Identify which cell holds the provided text, then report its [X, Y] central coordinate. 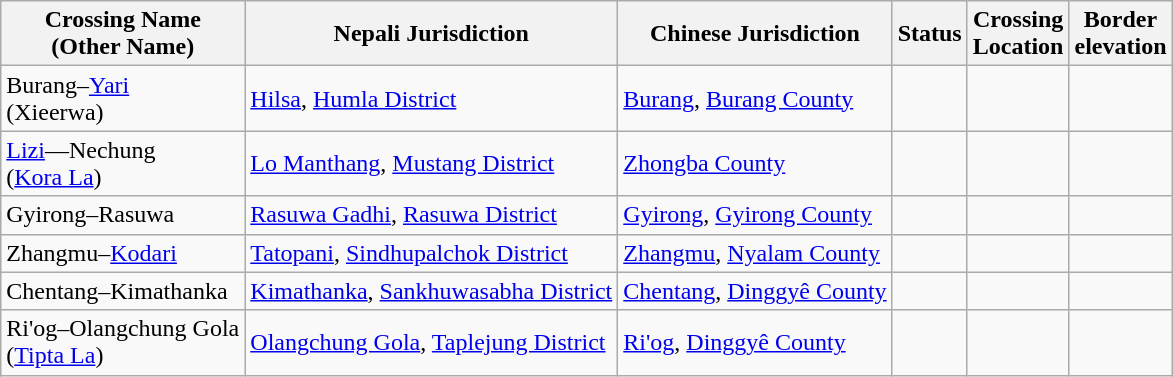
Rasuwa Gadhi, Rasuwa District [432, 215]
Tatopani, Sindhupalchok District [432, 253]
Zhongba County [755, 164]
Ri'og–Olangchung Gola(Tipta La) [123, 342]
Chentang, Dinggyê County [755, 291]
Borderelevation [1120, 34]
Burang, Burang County [755, 98]
Burang–Yari(Xieerwa) [123, 98]
Lizi—Nechung(Kora La) [123, 164]
Zhangmu–Kodari [123, 253]
Chinese Jurisdiction [755, 34]
Zhangmu, Nyalam County [755, 253]
Status [930, 34]
Nepali Jurisdiction [432, 34]
Hilsa, Humla District [432, 98]
Chentang–Kimathanka [123, 291]
CrossingLocation [1018, 34]
Lo Manthang, Mustang District [432, 164]
Kimathanka, Sankhuwasabha District [432, 291]
Ri'og, Dinggyê County [755, 342]
Crossing Name(Other Name) [123, 34]
Gyirong, Gyirong County [755, 215]
Olangchung Gola, Taplejung District [432, 342]
Gyirong–Rasuwa [123, 215]
